Pinpoint the cell where the given text exists, returning its (X, Y) midpoint coordinate. 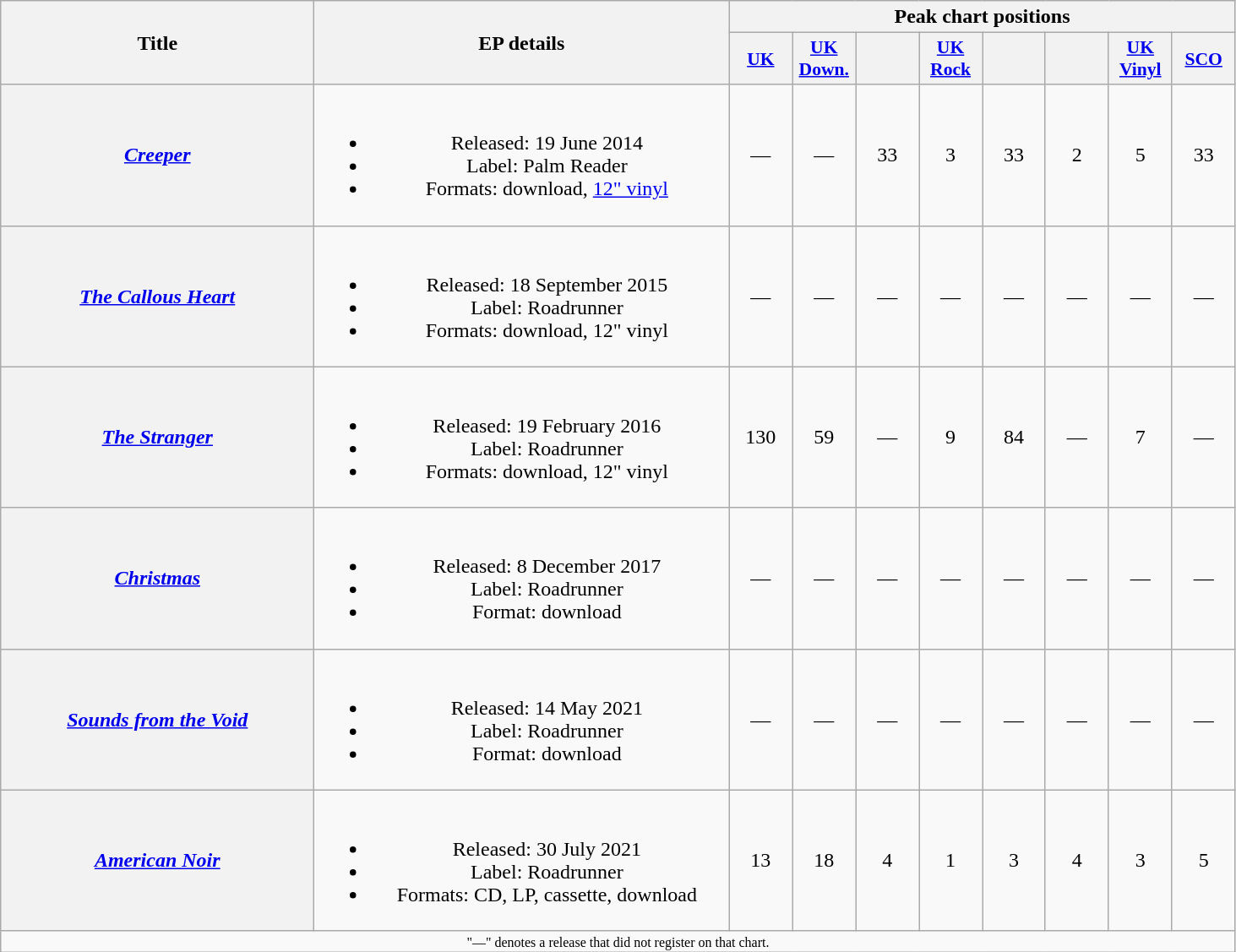
American Noir (157, 860)
UKVinyl (1141, 59)
UK (760, 59)
18 (825, 860)
Creeper (157, 155)
SCO (1203, 59)
The Stranger (157, 438)
Sounds from the Void (157, 720)
The Callous Heart (157, 296)
Released: 8 December 2017Label: RoadrunnerFormat: download (522, 578)
2 (1076, 155)
Released: 19 June 2014Label: Palm ReaderFormats: download, 12" vinyl (522, 155)
UKDown. (825, 59)
9 (951, 438)
Released: 19 February 2016Label: RoadrunnerFormats: download, 12" vinyl (522, 438)
"—" denotes a release that did not register on that chart. (618, 941)
84 (1014, 438)
1 (951, 860)
EP details (522, 42)
130 (760, 438)
7 (1141, 438)
Title (157, 42)
UKRock (951, 59)
Released: 14 May 2021Label: RoadrunnerFormat: download (522, 720)
Released: 30 July 2021Label: RoadrunnerFormats: CD, LP, cassette, download (522, 860)
59 (825, 438)
13 (760, 860)
Peak chart positions (982, 17)
Christmas (157, 578)
Released: 18 September 2015Label: RoadrunnerFormats: download, 12" vinyl (522, 296)
